Identify which cell holds the provided text, then report its (x, y) central coordinate. 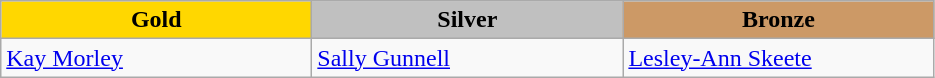
Silver (468, 20)
Sally Gunnell (468, 58)
Kay Morley (156, 58)
Lesley-Ann Skeete (778, 58)
Bronze (778, 20)
Gold (156, 20)
